Return the (x, y) coordinate for the center point of the cell that contains the specified text.  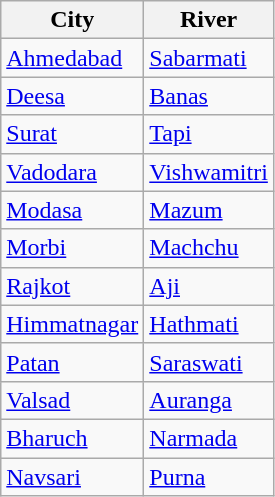
Hathmati (209, 324)
Morbi (72, 248)
Vishwamitri (209, 172)
Ahmedabad (72, 58)
Sabarmati (209, 58)
Auranga (209, 400)
City (72, 20)
Narmada (209, 438)
Aji (209, 286)
Mazum (209, 210)
Banas (209, 96)
Modasa (72, 210)
Vadodara (72, 172)
River (209, 20)
Rajkot (72, 286)
Navsari (72, 477)
Deesa (72, 96)
Bharuch (72, 438)
Himmatnagar (72, 324)
Valsad (72, 400)
Machchu (209, 248)
Surat (72, 134)
Purna (209, 477)
Patan (72, 362)
Saraswati (209, 362)
Tapi (209, 134)
